Capture the cell that displays the provided text and extract its (x, y) central coordinate. 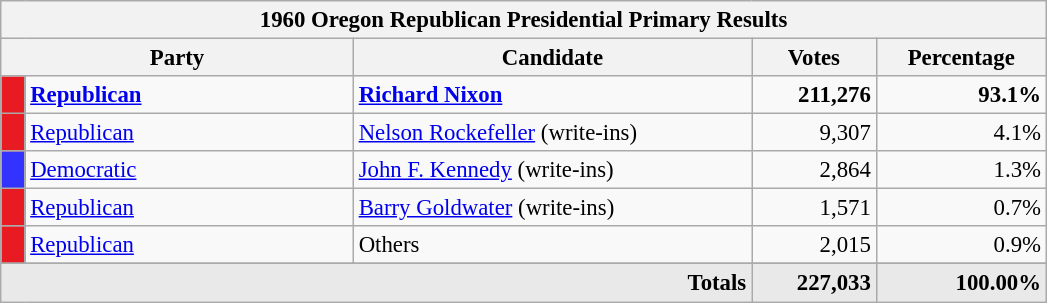
Party (178, 58)
9,307 (814, 133)
211,276 (814, 95)
227,033 (814, 283)
1960 Oregon Republican Presidential Primary Results (524, 20)
Barry Goldwater (write-ins) (552, 208)
93.1% (961, 95)
Votes (814, 58)
John F. Kennedy (write-ins) (552, 170)
2,015 (814, 245)
4.1% (961, 133)
Others (552, 245)
Candidate (552, 58)
100.00% (961, 283)
Nelson Rockefeller (write-ins) (552, 133)
Democratic (189, 170)
Percentage (961, 58)
1,571 (814, 208)
0.7% (961, 208)
0.9% (961, 245)
1.3% (961, 170)
Totals (376, 283)
2,864 (814, 170)
Richard Nixon (552, 95)
